Pinpoint the cell where the given text exists, returning its [x, y] midpoint coordinate. 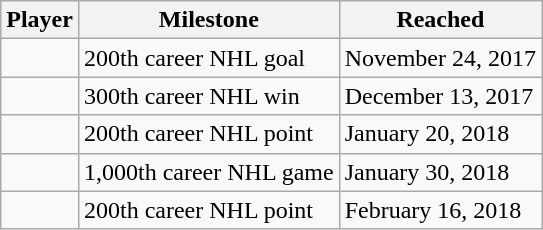
February 16, 2018 [440, 210]
January 30, 2018 [440, 172]
1,000th career NHL game [208, 172]
Player [40, 20]
Reached [440, 20]
Milestone [208, 20]
300th career NHL win [208, 96]
January 20, 2018 [440, 134]
December 13, 2017 [440, 96]
200th career NHL goal [208, 58]
November 24, 2017 [440, 58]
